Find where the given text appears and provide that cell's center as (X, Y) coordinate. 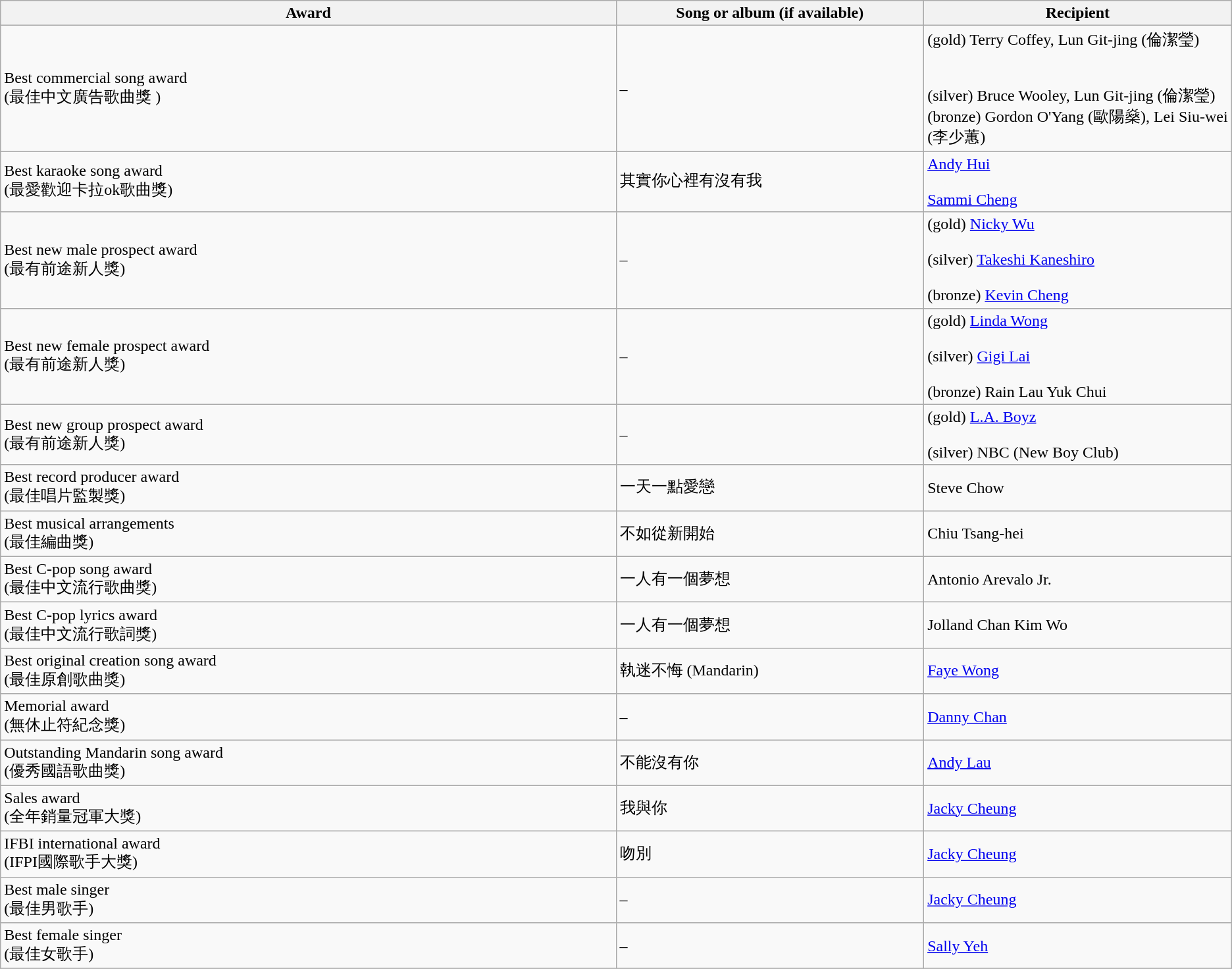
Faye Wong (1078, 671)
不如從新開始 (770, 534)
執迷不悔 (Mandarin) (770, 671)
吻別 (770, 854)
Memorial award(無休止符紀念獎) (308, 717)
(gold) Terry Coffey, Lun Git-jing (倫潔瑩)(silver) Bruce Wooley, Lun Git-jing (倫潔瑩) (bronze) Gordon O'Yang (歐陽燊), Lei Siu-wei (李少蕙) (1078, 88)
(gold) Nicky Wu(silver) Takeshi Kaneshiro(bronze) Kevin Cheng (1078, 260)
Best C-pop lyrics award(最佳中文流行歌詞獎) (308, 625)
不能沒有你 (770, 763)
我與你 (770, 808)
(gold) Linda Wong(silver) Gigi Lai(bronze) Rain Lau Yuk Chui (1078, 356)
Recipient (1078, 13)
Best new female prospect award(最有前途新人獎) (308, 356)
Outstanding Mandarin song award(優秀國語歌曲獎) (308, 763)
Steve Chow (1078, 488)
Best female singer(最佳女歌手) (308, 946)
Award (308, 13)
其實你心裡有沒有我 (770, 182)
Danny Chan (1078, 717)
Jolland Chan Kim Wo (1078, 625)
Best male singer(最佳男歌手) (308, 900)
Andy Lau (1078, 763)
Andy HuiSammi Cheng (1078, 182)
Best musical arrangements(最佳編曲獎) (308, 534)
Best new group prospect award(最有前途新人獎) (308, 434)
Best new male prospect award(最有前途新人獎) (308, 260)
(gold) L.A. Boyz(silver) NBC (New Boy Club) (1078, 434)
Best karaoke song award(最愛歡迎卡拉ok歌曲獎) (308, 182)
Best original creation song award(最佳原創歌曲獎) (308, 671)
Best C-pop song award(最佳中文流行歌曲獎) (308, 579)
Sally Yeh (1078, 946)
Sales award(全年銷量冠軍大獎) (308, 808)
Best record producer award(最佳唱片監製獎) (308, 488)
Chiu Tsang-hei (1078, 534)
一天一點愛戀 (770, 488)
Antonio Arevalo Jr. (1078, 579)
IFBI international award(IFPI國際歌手大獎) (308, 854)
Song or album (if available) (770, 13)
Best commercial song award(最佳中文廣告歌曲獎 ) (308, 88)
